For the text-containing cell, return its midpoint in (X, Y) coordinate format. 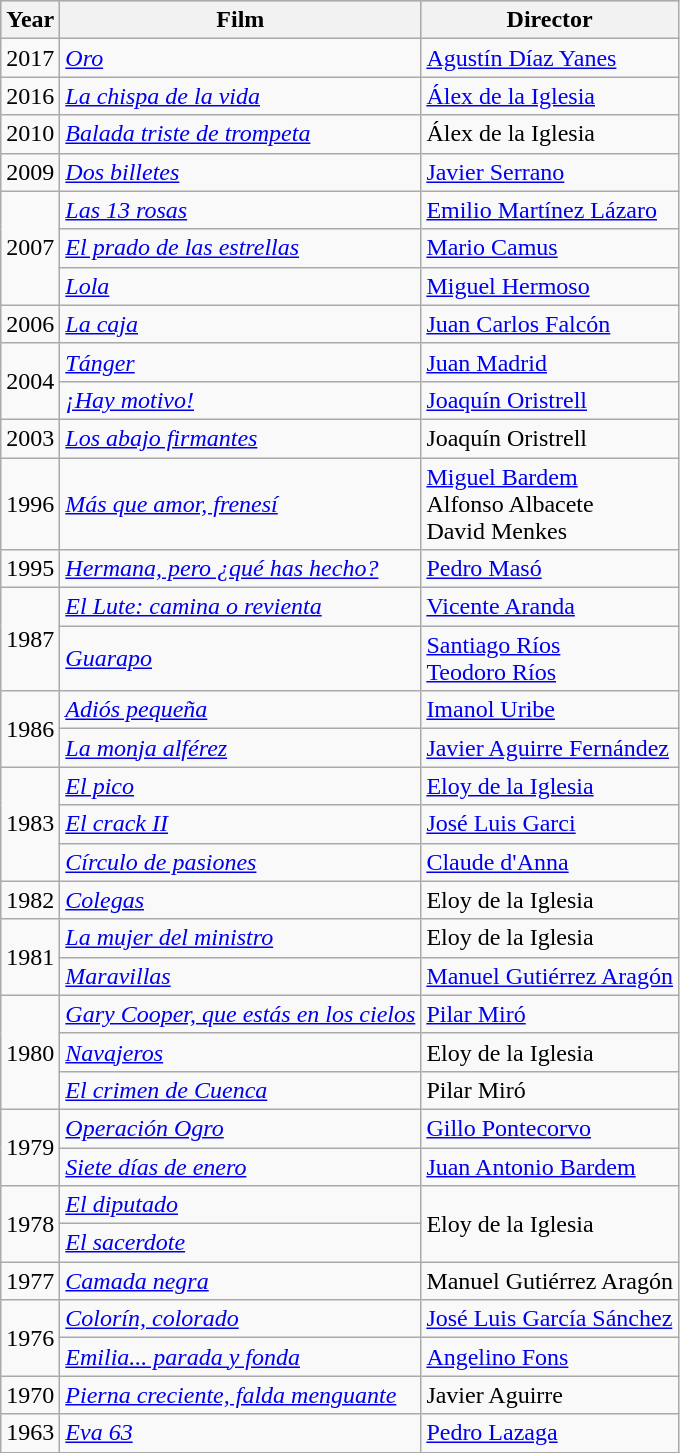
1981 (30, 957)
Imanol Uribe (550, 710)
Emilia... parada y fonda (240, 1357)
1978 (30, 1224)
1987 (30, 640)
2009 (30, 172)
El sacerdote (240, 1243)
1976 (30, 1338)
1970 (30, 1395)
Círculo de pasiones (240, 862)
2004 (30, 381)
1996 (30, 504)
Guarapo (240, 658)
José Luis Garci (550, 824)
Juan Antonio Bardem (550, 1167)
Siete días de enero (240, 1167)
1986 (30, 729)
La chispa de la vida (240, 96)
2007 (30, 248)
2017 (30, 58)
El diputado (240, 1205)
Film (240, 20)
Angelino Fons (550, 1357)
El Lute: camina o revienta (240, 607)
Director (550, 20)
Camada negra (240, 1281)
Navajeros (240, 1052)
Vicente Aranda (550, 607)
Claude d'Anna (550, 862)
Juan Carlos Falcón (550, 324)
Pedro Masó (550, 569)
¡Hay motivo! (240, 400)
Miguel BardemAlfonso AlbaceteDavid Menkes (550, 504)
Eva 63 (240, 1433)
Pedro Lazaga (550, 1433)
Los abajo firmantes (240, 438)
Gary Cooper, que estás en los cielos (240, 1014)
Hermana, pero ¿qué has hecho? (240, 569)
Javier Aguirre (550, 1395)
José Luis García Sánchez (550, 1319)
Dos billetes (240, 172)
2006 (30, 324)
Más que amor, frenesí (240, 504)
Juan Madrid (550, 362)
Pierna creciente, falda menguante (240, 1395)
Santiago RíosTeodoro Ríos (550, 658)
El crack II (240, 824)
Maravillas (240, 976)
Operación Ogro (240, 1128)
Colegas (240, 900)
Lola (240, 286)
Balada triste de trompeta (240, 134)
1995 (30, 569)
Mario Camus (550, 248)
El pico (240, 786)
1963 (30, 1433)
El prado de las estrellas (240, 248)
Colorín, colorado (240, 1319)
Oro (240, 58)
Adiós pequeña (240, 710)
2003 (30, 438)
El crimen de Cuenca (240, 1090)
2016 (30, 96)
Las 13 rosas (240, 210)
2010 (30, 134)
Emilio Martínez Lázaro (550, 210)
Year (30, 20)
Javier Serrano (550, 172)
1982 (30, 900)
Javier Aguirre Fernández (550, 748)
1980 (30, 1052)
La monja alférez (240, 748)
1979 (30, 1147)
1977 (30, 1281)
1983 (30, 824)
Miguel Hermoso (550, 286)
Agustín Díaz Yanes (550, 58)
Gillo Pontecorvo (550, 1128)
La mujer del ministro (240, 938)
La caja (240, 324)
Tánger (240, 362)
